Pinpoint the cell where the given text exists, returning its [x, y] midpoint coordinate. 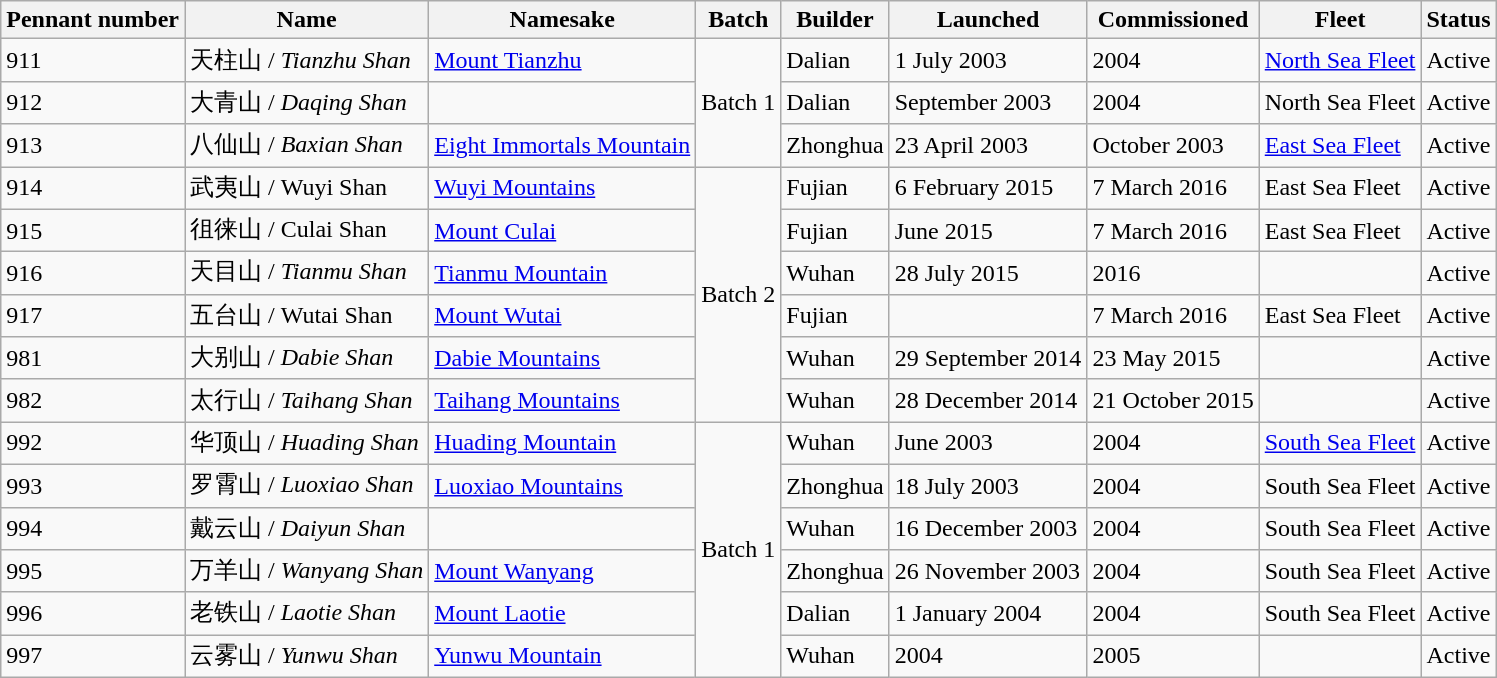
993 [93, 486]
八仙山 / Baxian Shan [306, 146]
Mount Wutai [562, 316]
Commissioned [1173, 20]
28 December 2014 [988, 400]
September 2003 [988, 102]
Tianmu Mountain [562, 274]
徂徕山 / Culai Shan [306, 230]
大青山 / Daqing Shan [306, 102]
Mount Laotie [562, 614]
6 February 2015 [988, 188]
云雾山 / Yunwu Shan [306, 656]
981 [93, 358]
26 November 2003 [988, 572]
996 [93, 614]
Yunwu Mountain [562, 656]
23 May 2015 [1173, 358]
Huading Mountain [562, 444]
Taihang Mountains [562, 400]
太行山 / Taihang Shan [306, 400]
Dabie Mountains [562, 358]
Builder [835, 20]
915 [93, 230]
Eight Immortals Mountain [562, 146]
Name [306, 20]
911 [93, 60]
Namesake [562, 20]
戴云山 / Daiyun Shan [306, 528]
1 July 2003 [988, 60]
16 December 2003 [988, 528]
Launched [988, 20]
天目山 / Tianmu Shan [306, 274]
Mount Wanyang [562, 572]
天柱山 / Tianzhu Shan [306, 60]
Wuyi Mountains [562, 188]
997 [93, 656]
June 2003 [988, 444]
老铁山 / Laotie Shan [306, 614]
18 July 2003 [988, 486]
五台山 / Wutai Shan [306, 316]
Mount Tianzhu [562, 60]
Status [1458, 20]
982 [93, 400]
913 [93, 146]
914 [93, 188]
大别山 / Dabie Shan [306, 358]
917 [93, 316]
2016 [1173, 274]
21 October 2015 [1173, 400]
Mount Culai [562, 230]
Batch [738, 20]
28 July 2015 [988, 274]
June 2015 [988, 230]
武夷山 / Wuyi Shan [306, 188]
罗霄山 / Luoxiao Shan [306, 486]
Fleet [1340, 20]
994 [93, 528]
华顶山 / Huading Shan [306, 444]
912 [93, 102]
2005 [1173, 656]
916 [93, 274]
Pennant number [93, 20]
Batch 2 [738, 294]
995 [93, 572]
29 September 2014 [988, 358]
Luoxiao Mountains [562, 486]
万羊山 / Wanyang Shan [306, 572]
23 April 2003 [988, 146]
October 2003 [1173, 146]
1 January 2004 [988, 614]
992 [93, 444]
